Pinpoint the cell where the given text exists, returning its (X, Y) midpoint coordinate. 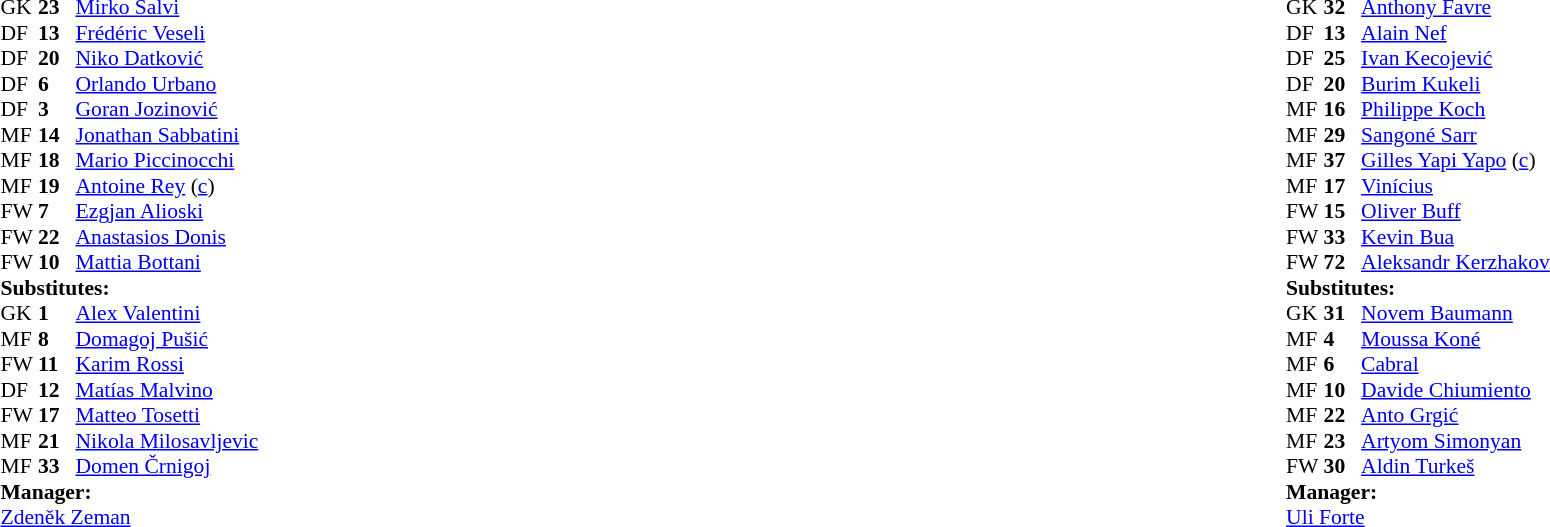
Matías Malvino (168, 390)
Domen Črnigoj (168, 467)
3 (57, 109)
29 (1343, 135)
Sangoné Sarr (1456, 135)
37 (1343, 161)
Davide Chiumiento (1456, 390)
16 (1343, 109)
Vinícius (1456, 186)
21 (57, 441)
4 (1343, 339)
8 (57, 339)
Domagoj Pušić (168, 339)
30 (1343, 467)
Orlando Urbano (168, 84)
Aldin Turkeš (1456, 467)
Ezgjan Alioski (168, 211)
23 (1343, 441)
19 (57, 186)
Mario Piccinocchi (168, 161)
15 (1343, 211)
Antoine Rey (c) (168, 186)
12 (57, 390)
Aleksandr Kerzhakov (1456, 263)
Goran Jozinović (168, 109)
Gilles Yapi Yapo (c) (1456, 161)
Nikola Milosavljevic (168, 441)
Philippe Koch (1456, 109)
Matteo Tosetti (168, 415)
Anto Grgić (1456, 415)
Burim Kukeli (1456, 84)
Karim Rossi (168, 365)
25 (1343, 59)
72 (1343, 263)
Mattia Bottani (168, 263)
Frédéric Veseli (168, 33)
Oliver Buff (1456, 211)
11 (57, 365)
1 (57, 313)
14 (57, 135)
31 (1343, 313)
Anastasios Donis (168, 237)
18 (57, 161)
Jonathan Sabbatini (168, 135)
Moussa Koné (1456, 339)
Alex Valentini (168, 313)
Alain Nef (1456, 33)
Cabral (1456, 365)
Novem Baumann (1456, 313)
Niko Datković (168, 59)
Ivan Kecojević (1456, 59)
Kevin Bua (1456, 237)
7 (57, 211)
Artyom Simonyan (1456, 441)
